For the text-containing cell, return its midpoint in (X, Y) coordinate format. 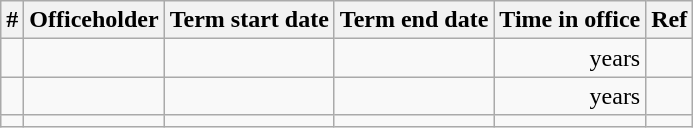
# (12, 20)
Officeholder (94, 20)
Time in office (570, 20)
Term start date (249, 20)
Term end date (414, 20)
Ref (670, 20)
